Locate the cell with the specified text and output its (x, y) center coordinate. 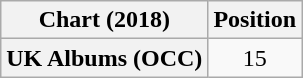
Chart (2018) (104, 20)
Position (255, 20)
UK Albums (OCC) (104, 58)
15 (255, 58)
